Provide the [x, y] coordinate of the cell's center where the given text is located.  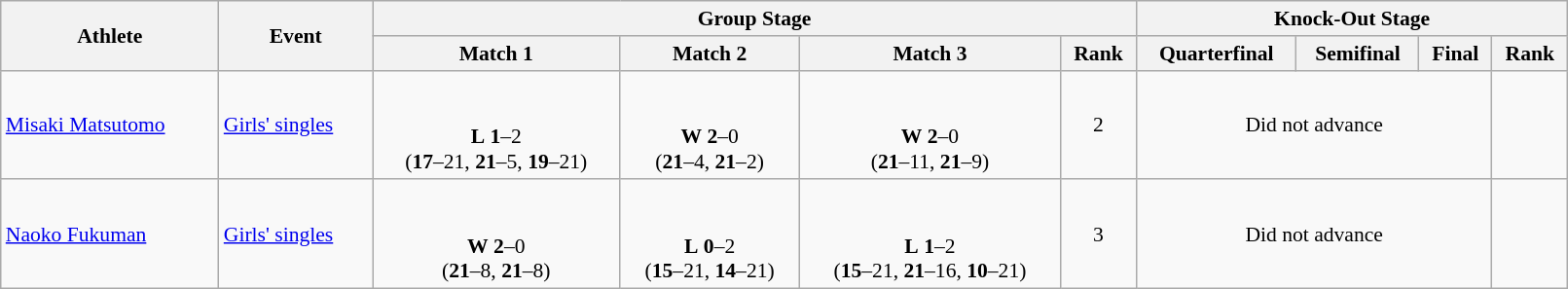
W 2–0 (21–4, 21–2) [711, 125]
Athlete [110, 35]
Match 1 [496, 54]
L 1–2 (17–21, 21–5, 19–21) [496, 125]
3 [1098, 235]
W 2–0 (21–11, 21–9) [930, 125]
L 0–2 (15–21, 14–21) [711, 235]
Final [1456, 54]
Knock-Out Stage [1351, 18]
Group Stage [755, 18]
Event [296, 35]
Naoko Fukuman [110, 235]
2 [1098, 125]
Semifinal [1358, 54]
L 1–2 (15–21, 21–16, 10–21) [930, 235]
Misaki Matsutomo [110, 125]
Match 3 [930, 54]
W 2–0 (21–8, 21–8) [496, 235]
Match 2 [711, 54]
Quarterfinal [1216, 54]
